Provide the [x, y] coordinate of the cell's center where the given text is located.  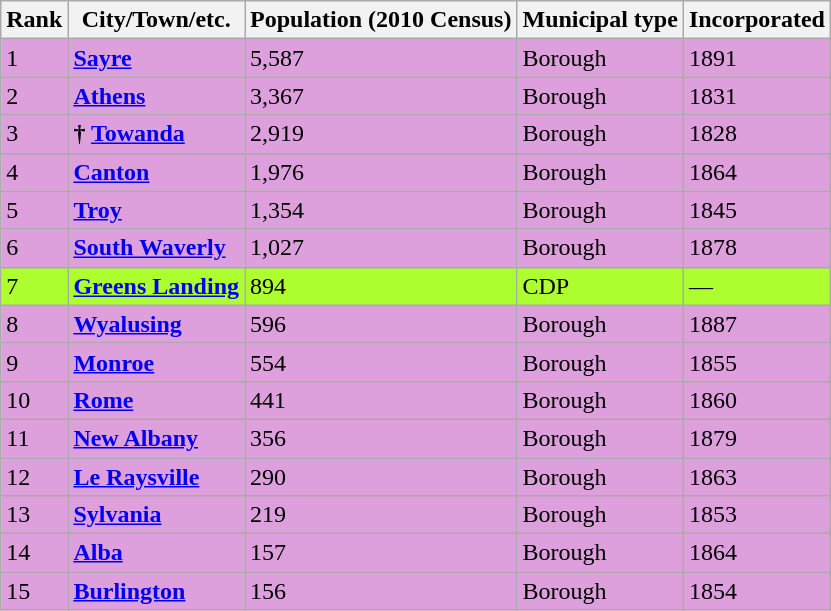
1863 [756, 477]
1891 [756, 58]
5 [34, 210]
Rank [34, 20]
554 [381, 362]
1,354 [381, 210]
Monroe [156, 362]
Population (2010 Census) [381, 20]
15 [34, 591]
7 [34, 286]
290 [381, 477]
1831 [756, 96]
1,027 [381, 248]
6 [34, 248]
Athens [156, 96]
Burlington [156, 591]
1828 [756, 134]
CDP [600, 286]
Le Raysville [156, 477]
356 [381, 438]
2 [34, 96]
441 [381, 400]
14 [34, 553]
† Towanda [156, 134]
13 [34, 515]
4 [34, 172]
Wyalusing [156, 324]
1,976 [381, 172]
Sayre [156, 58]
Incorporated [756, 20]
8 [34, 324]
New Albany [156, 438]
156 [381, 591]
Alba [156, 553]
1860 [756, 400]
157 [381, 553]
Sylvania [156, 515]
5,587 [381, 58]
9 [34, 362]
11 [34, 438]
2,919 [381, 134]
Canton [156, 172]
1854 [756, 591]
894 [381, 286]
— [756, 286]
1855 [756, 362]
1853 [756, 515]
596 [381, 324]
1887 [756, 324]
Municipal type [600, 20]
12 [34, 477]
South Waverly [156, 248]
Troy [156, 210]
10 [34, 400]
3 [34, 134]
Greens Landing [156, 286]
1879 [756, 438]
1845 [756, 210]
1878 [756, 248]
3,367 [381, 96]
219 [381, 515]
City/Town/etc. [156, 20]
Rome [156, 400]
1 [34, 58]
